For the text-containing cell, return its midpoint in [X, Y] coordinate format. 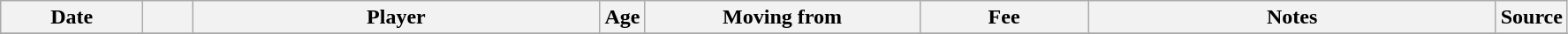
Date [72, 17]
Source [1532, 17]
Age [622, 17]
Player [396, 17]
Fee [1004, 17]
Moving from [783, 17]
Notes [1292, 17]
